Capture the cell that displays the provided text and extract its [x, y] central coordinate. 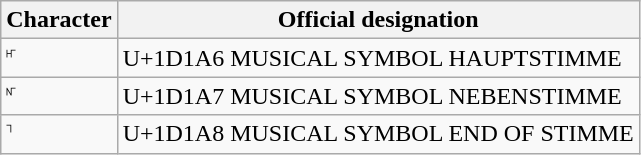
Official designation [378, 20]
U+1D1A6 MUSICAL SYMBOL HAUPTSTIMME [378, 58]
Character [59, 20]
𝆦 [59, 58]
𝆨 [59, 134]
U+1D1A8 MUSICAL SYMBOL END OF STIMME [378, 134]
U+1D1A7 MUSICAL SYMBOL NEBENSTIMME [378, 96]
𝆧 [59, 96]
